Locate the cell with the specified text and output its [X, Y] center coordinate. 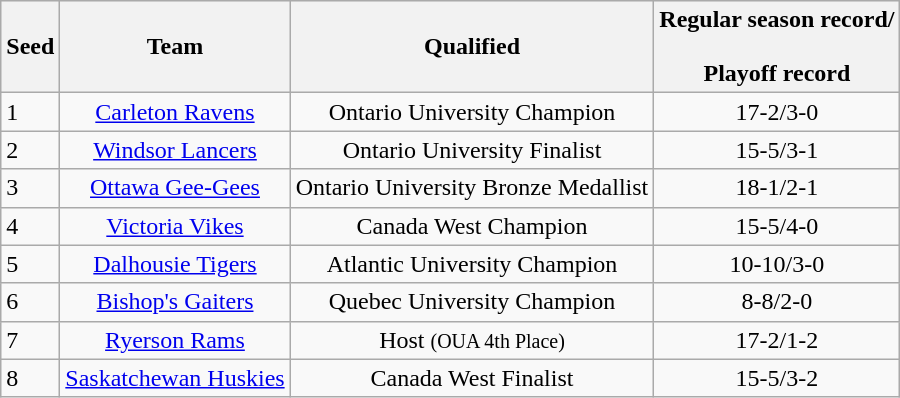
5 [30, 264]
Dalhousie Tigers [175, 264]
Ryerson Rams [175, 340]
15-5/3-1 [777, 150]
7 [30, 340]
15-5/4-0 [777, 226]
Victoria Vikes [175, 226]
Quebec University Champion [472, 302]
Windsor Lancers [175, 150]
Regular season record/Playoff record [777, 47]
2 [30, 150]
Canada West Finalist [472, 378]
1 [30, 112]
4 [30, 226]
Ontario University Finalist [472, 150]
Qualified [472, 47]
10-10/3-0 [777, 264]
Host (OUA 4th Place) [472, 340]
17-2/3-0 [777, 112]
Carleton Ravens [175, 112]
Seed [30, 47]
Ottawa Gee-Gees [175, 188]
17-2/1-2 [777, 340]
Saskatchewan Huskies [175, 378]
Atlantic University Champion [472, 264]
Ontario University Champion [472, 112]
15-5/3-2 [777, 378]
Team [175, 47]
18-1/2-1 [777, 188]
Canada West Champion [472, 226]
8-8/2-0 [777, 302]
8 [30, 378]
6 [30, 302]
Ontario University Bronze Medallist [472, 188]
Bishop's Gaiters [175, 302]
3 [30, 188]
